From the cell containing the given text, extract its center point as [x, y] coordinate. 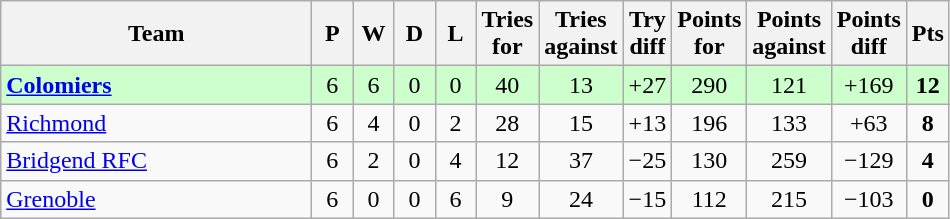
196 [710, 123]
130 [710, 161]
D [414, 34]
−129 [868, 161]
+63 [868, 123]
Try diff [648, 34]
Pts [928, 34]
259 [789, 161]
Richmond [156, 123]
Colomiers [156, 85]
290 [710, 85]
112 [710, 199]
−15 [648, 199]
P [332, 34]
Points diff [868, 34]
133 [789, 123]
Tries for [508, 34]
15 [581, 123]
13 [581, 85]
8 [928, 123]
Bridgend RFC [156, 161]
L [456, 34]
−25 [648, 161]
Team [156, 34]
+27 [648, 85]
9 [508, 199]
+169 [868, 85]
28 [508, 123]
Tries against [581, 34]
Points against [789, 34]
W [374, 34]
40 [508, 85]
121 [789, 85]
Points for [710, 34]
37 [581, 161]
24 [581, 199]
−103 [868, 199]
Grenoble [156, 199]
215 [789, 199]
+13 [648, 123]
